Locate the cell with the specified text and output its [x, y] center coordinate. 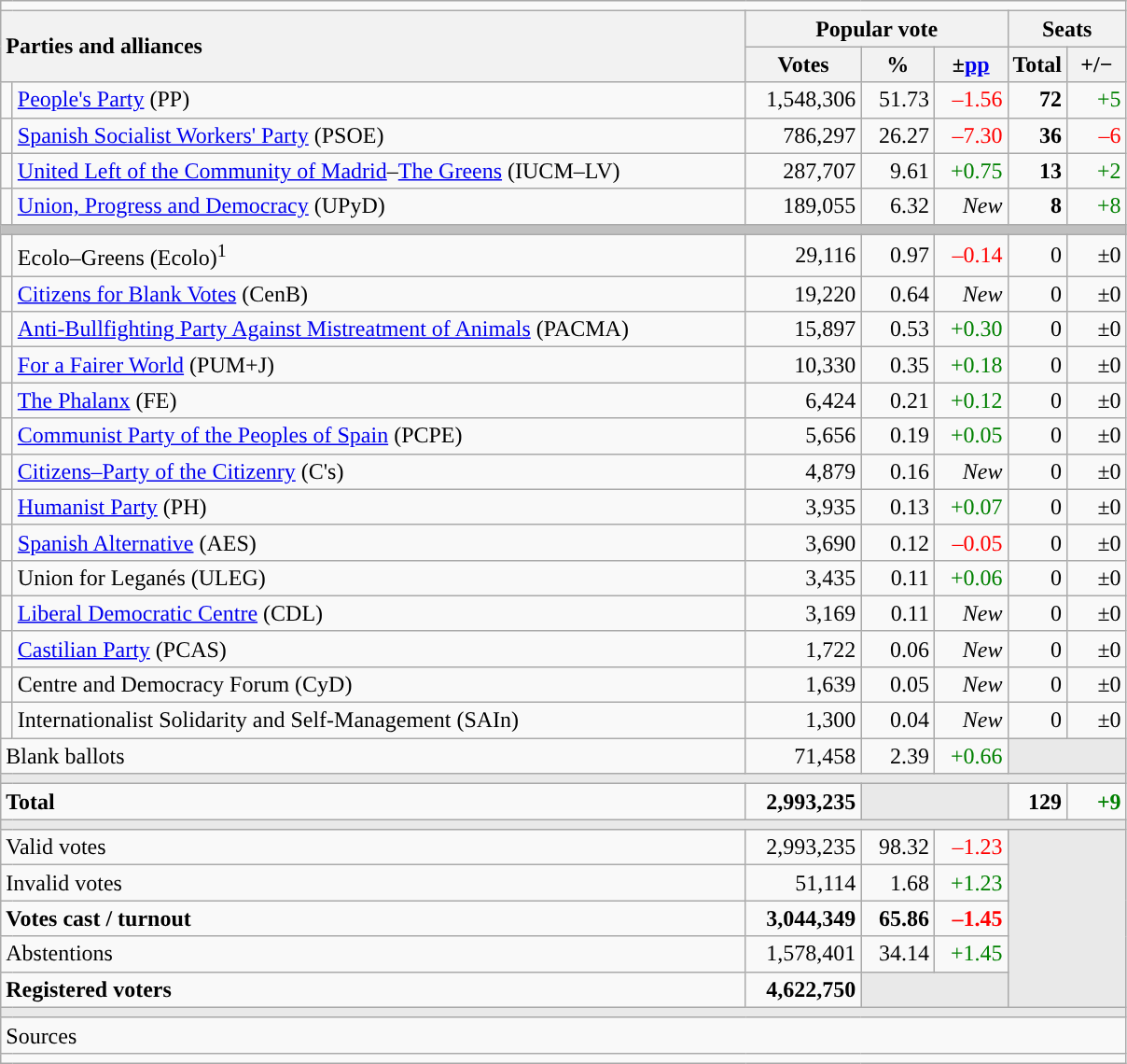
1,548,306 [803, 100]
3,690 [803, 542]
–0.05 [970, 542]
13 [1037, 171]
Ecolo–Greens (Ecolo)1 [379, 256]
129 [1037, 802]
Spanish Alternative (AES) [379, 542]
–6 [1097, 135]
+/− [1097, 64]
Invalid votes [373, 883]
People's Party (PP) [379, 100]
Abstentions [373, 954]
+1.45 [970, 954]
±pp [970, 64]
4,879 [803, 471]
Citizens–Party of the Citizenry (C's) [379, 471]
+0.12 [970, 400]
Castilian Party (PCAS) [379, 649]
6.32 [897, 206]
The Phalanx (FE) [379, 400]
29,116 [803, 256]
–7.30 [970, 135]
34.14 [897, 954]
–1.56 [970, 100]
1,722 [803, 649]
–0.14 [970, 256]
0.05 [897, 684]
0.06 [897, 649]
Spanish Socialist Workers' Party (PSOE) [379, 135]
26.27 [897, 135]
+5 [1097, 100]
10,330 [803, 365]
0.21 [897, 400]
United Left of the Community of Madrid–The Greens (IUCM–LV) [379, 171]
Anti-Bullfighting Party Against Mistreatment of Animals (PACMA) [379, 329]
0.53 [897, 329]
+1.23 [970, 883]
19,220 [803, 294]
+9 [1097, 802]
Union, Progress and Democracy (UPyD) [379, 206]
+0.66 [970, 756]
0.64 [897, 294]
Humanist Party (PH) [379, 507]
Seats [1067, 29]
Citizens for Blank Votes (CenB) [379, 294]
% [897, 64]
98.32 [897, 847]
15,897 [803, 329]
1,578,401 [803, 954]
287,707 [803, 171]
+0.30 [970, 329]
6,424 [803, 400]
–1.23 [970, 847]
51,114 [803, 883]
Sources [563, 1035]
3,435 [803, 578]
0.19 [897, 436]
Parties and alliances [373, 47]
2.39 [897, 756]
Popular vote [877, 29]
Internationalist Solidarity and Self-Management (SAIn) [379, 721]
0.97 [897, 256]
+0.07 [970, 507]
5,656 [803, 436]
Valid votes [373, 847]
Centre and Democracy Forum (CyD) [379, 684]
36 [1037, 135]
+0.75 [970, 171]
For a Fairer World (PUM+J) [379, 365]
8 [1037, 206]
–1.45 [970, 918]
Liberal Democratic Centre (CDL) [379, 613]
+8 [1097, 206]
Union for Leganés (ULEG) [379, 578]
Blank ballots [373, 756]
3,935 [803, 507]
4,622,750 [803, 989]
0.13 [897, 507]
Registered voters [373, 989]
65.86 [897, 918]
189,055 [803, 206]
786,297 [803, 135]
1,639 [803, 684]
9.61 [897, 171]
1.68 [897, 883]
0.04 [897, 721]
+0.06 [970, 578]
+0.05 [970, 436]
Votes [803, 64]
0.16 [897, 471]
1,300 [803, 721]
3,044,349 [803, 918]
Communist Party of the Peoples of Spain (PCPE) [379, 436]
+0.18 [970, 365]
Votes cast / turnout [373, 918]
72 [1037, 100]
71,458 [803, 756]
3,169 [803, 613]
0.35 [897, 365]
51.73 [897, 100]
+2 [1097, 171]
0.12 [897, 542]
